Return [x, y] of the center of cell containing provided text 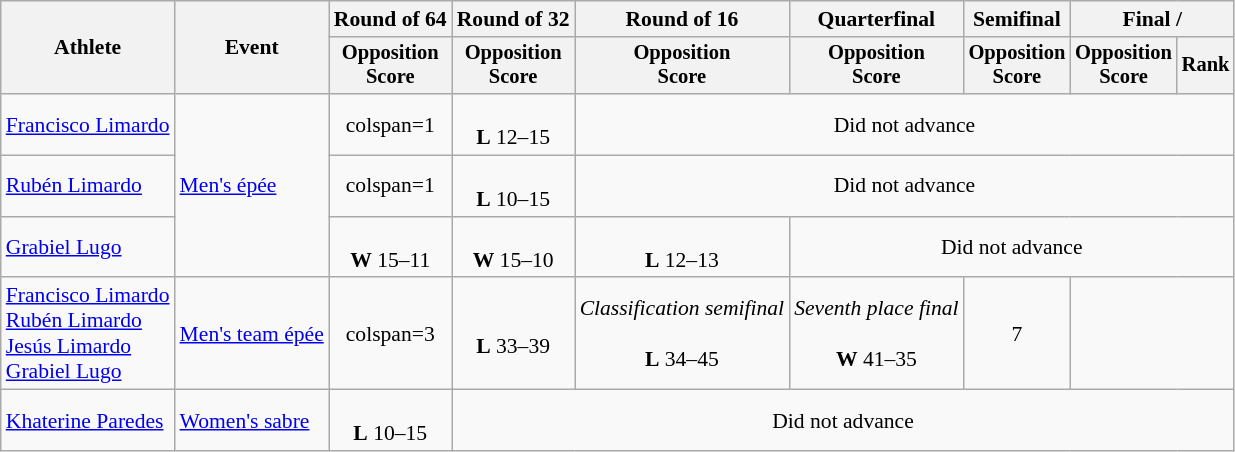
Classification semifinalL 34–45 [682, 334]
Grabiel Lugo [88, 248]
W 15–10 [514, 248]
Francisco LimardoRubén LimardoJesús LimardoGrabiel Lugo [88, 334]
Men's team épée [252, 334]
colspan=3 [390, 334]
L 12–13 [682, 248]
Women's sabre [252, 420]
L 33–39 [514, 334]
Seventh place finalW 41–35 [876, 334]
Francisco Limardo [88, 124]
Athlete [88, 48]
Final / [1152, 19]
Semifinal [1018, 19]
Event [252, 48]
L 12–15 [514, 124]
Round of 16 [682, 19]
7 [1018, 334]
Quarterfinal [876, 19]
Round of 32 [514, 19]
Men's épée [252, 186]
Round of 64 [390, 19]
W 15–11 [390, 248]
Rank [1206, 66]
Rubén Limardo [88, 186]
Khaterine Paredes [88, 420]
